Detect which cell encompasses the target text, then output its [X, Y] center coordinate. 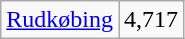
Rudkøbing [60, 20]
4,717 [150, 20]
